Extract the [x, y] coordinate from the center of the cell holding the provided text.  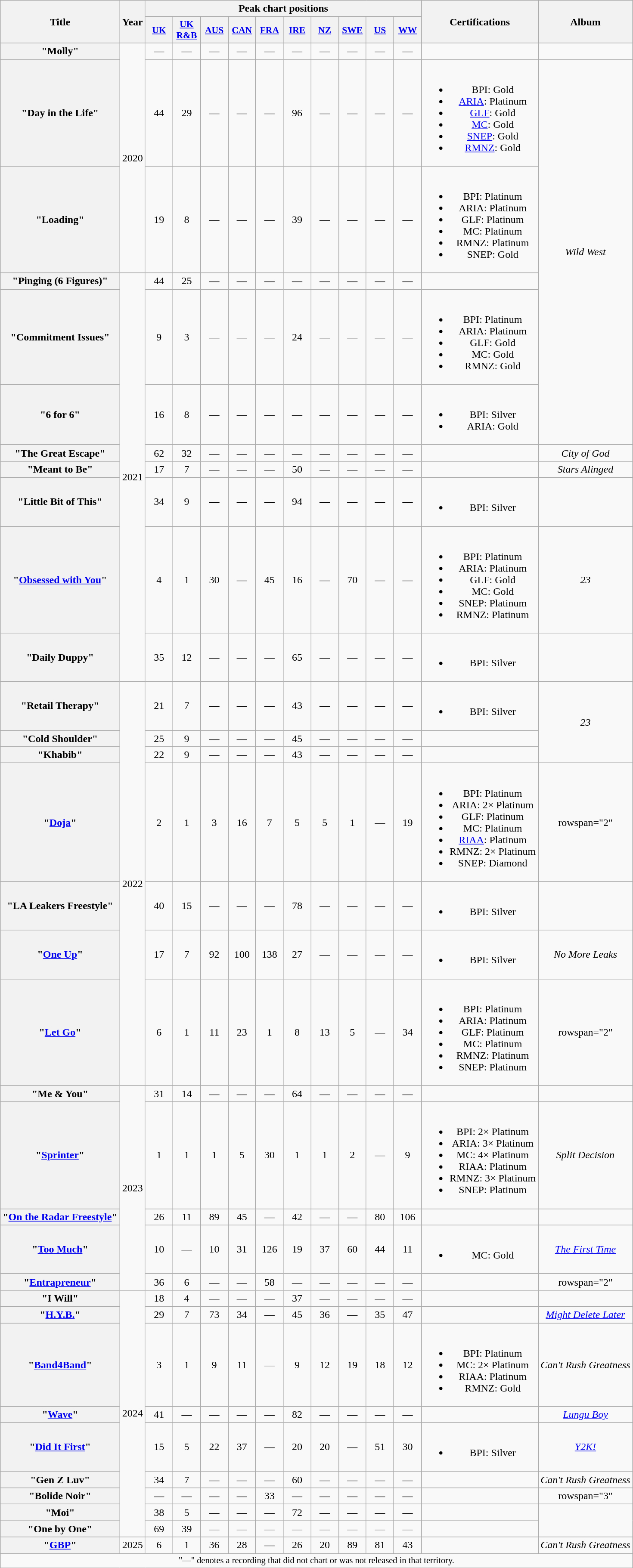
72 [297, 1512]
"H.Y.B." [60, 1314]
"Band4Band" [60, 1365]
BPI: GoldARIA: PlatinumGLF: GoldMC: GoldSNEP: GoldRMNZ: Gold [480, 113]
"Moi" [60, 1512]
"Day in the Life" [60, 113]
2023 [133, 1188]
Might Delete Later [586, 1314]
78 [297, 906]
"LA Leakers Freestyle" [60, 906]
BPI: PlatinumARIA: PlatinumGLF: PlatinumMC: PlatinumRMNZ: PlatinumSNEP: Gold [480, 220]
Album [586, 22]
"Obsessed with You" [60, 579]
Wild West [586, 252]
SWE [352, 30]
41 [159, 1415]
UK [159, 30]
"On the Radar Freestyle" [60, 1217]
138 [270, 955]
"I Will" [60, 1298]
"Let Go" [60, 1032]
BPI: PlatinumMC: 2× PlatinumRIAA: PlatinumRMNZ: Gold [480, 1365]
"Little Bit of This" [60, 502]
"Cold Shoulder" [60, 739]
rowspan="3" [586, 1496]
2021 [133, 477]
80 [380, 1217]
51 [380, 1447]
50 [297, 469]
62 [159, 453]
28 [242, 1545]
Title [60, 22]
65 [297, 658]
"One by One" [60, 1529]
13 [325, 1032]
BPI: SilverARIA: Gold [480, 414]
2025 [133, 1545]
"Khabib" [60, 755]
69 [159, 1529]
"Daily Duppy" [60, 658]
"Sprinter" [60, 1155]
"Did It First" [60, 1447]
27 [297, 955]
70 [352, 579]
82 [297, 1415]
24 [297, 337]
BPI: PlatinumARIA: PlatinumGLF: GoldMC: GoldRMNZ: Gold [480, 337]
"Entrapreneur" [60, 1282]
CAN [242, 30]
Certifications [480, 22]
81 [380, 1545]
BPI: PlatinumARIA: 2× PlatinumGLF: PlatinumMC: PlatinumRIAA: PlatinumRMNZ: 2× PlatinumSNEP: Diamond [480, 822]
58 [270, 1282]
BPI: PlatinumARIA: PlatinumGLF: GoldMC: GoldSNEP: PlatinumRMNZ: Platinum [480, 579]
"Retail Therapy" [60, 706]
21 [159, 706]
33 [270, 1496]
"6 for 6" [60, 414]
106 [407, 1217]
"Gen Z Luv" [60, 1480]
Year [133, 22]
42 [297, 1217]
Split Decision [586, 1155]
2022 [133, 884]
"Pinging (6 Figures)" [60, 281]
47 [407, 1314]
"Commitment Issues" [60, 337]
94 [297, 502]
Peak chart positions [283, 9]
MC: Gold [480, 1249]
64 [297, 1094]
"Bolide Noir" [60, 1496]
100 [242, 955]
73 [214, 1314]
2020 [133, 158]
NZ [325, 30]
"Molly" [60, 51]
FRA [270, 30]
"Too Much" [60, 1249]
IRE [297, 30]
"—" denotes a recording that did not chart or was not released in that territory. [316, 1561]
BPI: PlatinumARIA: PlatinumGLF: PlatinumMC: PlatinumRMNZ: PlatinumSNEP: Platinum [480, 1032]
Stars Alinged [586, 469]
Lungu Boy [586, 1415]
14 [186, 1094]
US [380, 30]
UKR&B [186, 30]
WW [407, 30]
"GBP" [60, 1545]
126 [270, 1249]
2024 [133, 1413]
"Loading" [60, 220]
"Meant to Be" [60, 469]
38 [159, 1512]
The First Time [586, 1249]
32 [186, 453]
AUS [214, 30]
BPI: 2× PlatinumARIA: 3× PlatinumMC: 4× PlatinumRIAA: PlatinumRMNZ: 3× PlatinumSNEP: Platinum [480, 1155]
"One Up" [60, 955]
"The Great Escape" [60, 453]
Y2K! [586, 1447]
"Doja" [60, 822]
City of God [586, 453]
96 [297, 113]
"Me & You" [60, 1094]
92 [214, 955]
"Wave" [60, 1415]
No More Leaks [586, 955]
40 [159, 906]
